Determine the [x, y] coordinate at the center of the cell enclosing the given text.  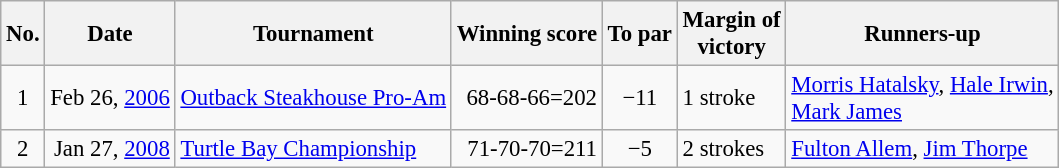
To par [640, 34]
Tournament [313, 34]
Jan 27, 2008 [110, 149]
No. [23, 34]
Turtle Bay Championship [313, 149]
−5 [640, 149]
Runners-up [922, 34]
68-68-66=202 [526, 98]
2 strokes [732, 149]
Date [110, 34]
Margin ofvictory [732, 34]
1 [23, 98]
Fulton Allem, Jim Thorpe [922, 149]
71-70-70=211 [526, 149]
Winning score [526, 34]
Feb 26, 2006 [110, 98]
2 [23, 149]
−11 [640, 98]
Outback Steakhouse Pro-Am [313, 98]
1 stroke [732, 98]
Morris Hatalsky, Hale Irwin, Mark James [922, 98]
